Search for the cell housing the specified text and yield its [x, y] center coordinate. 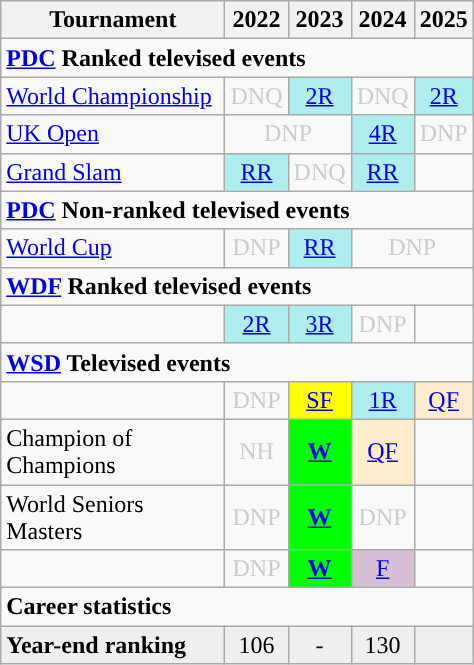
WSD Televised events [237, 362]
130 [382, 645]
World Seniors Masters [113, 516]
Year-end ranking [113, 645]
PDC Non-ranked televised events [237, 210]
2023 [320, 20]
2024 [382, 20]
- [320, 645]
NH [256, 452]
4R [382, 134]
F [382, 569]
Grand Slam [113, 172]
Champion of Champions [113, 452]
106 [256, 645]
SF [320, 400]
2022 [256, 20]
WDF Ranked televised events [237, 286]
Tournament [113, 20]
Career statistics [237, 607]
World Cup [113, 248]
World Championship [113, 96]
UK Open [113, 134]
PDC Ranked televised events [237, 58]
3R [320, 324]
1R [382, 400]
2025 [444, 20]
